Pinpoint the cell where the given text exists, returning its [x, y] midpoint coordinate. 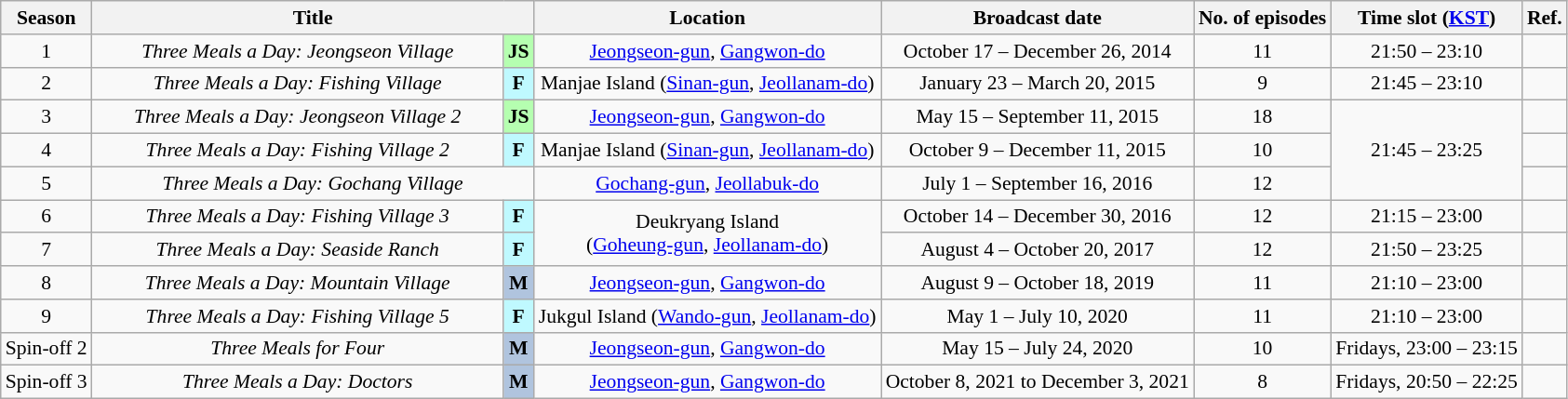
May 15 – July 24, 2020 [1038, 349]
Spin-off 2 [47, 349]
21:50 – 23:10 [1427, 51]
Three Meals a Day: Seaside Ranch [298, 250]
21:50 – 23:25 [1427, 250]
Three Meals a Day: Doctors [298, 382]
October 14 – December 30, 2016 [1038, 217]
18 [1262, 117]
5 [47, 183]
October 17 – December 26, 2014 [1038, 51]
July 1 – September 16, 2016 [1038, 183]
Time slot (KST) [1427, 18]
January 23 – March 20, 2015 [1038, 84]
1 [47, 51]
Three Meals a Day: Mountain Village [298, 283]
7 [47, 250]
2 [47, 84]
Fridays, 20:50 – 22:25 [1427, 382]
Three Meals a Day: Fishing Village [298, 84]
May 1 – July 10, 2020 [1038, 316]
No. of episodes [1262, 18]
October 9 – December 11, 2015 [1038, 151]
Spin-off 3 [47, 382]
Broadcast date [1038, 18]
Season [47, 18]
October 8, 2021 to December 3, 2021 [1038, 382]
Deukryang Island(Goheung-gun, Jeollanam-do) [707, 233]
Three Meals a Day: Gochang Village [313, 183]
August 4 – October 20, 2017 [1038, 250]
Three Meals a Day: Fishing Village 2 [298, 151]
6 [47, 217]
4 [47, 151]
August 9 – October 18, 2019 [1038, 283]
Fridays, 23:00 – 23:15 [1427, 349]
Three Meals a Day: Fishing Village 3 [298, 217]
Three Meals a Day: Jeongseon Village 2 [298, 117]
Three Meals for Four [298, 349]
Gochang-gun, Jeollabuk-do [707, 183]
Ref. [1545, 18]
Title [313, 18]
Location [707, 18]
3 [47, 117]
Jukgul Island (Wando-gun, Jeollanam-do) [707, 316]
21:45 – 23:10 [1427, 84]
May 15 – September 11, 2015 [1038, 117]
21:15 – 23:00 [1427, 217]
Three Meals a Day: Fishing Village 5 [298, 316]
21:45 – 23:25 [1427, 151]
Three Meals a Day: Jeongseon Village [298, 51]
